Output the [X, Y] coordinate of the center of the cell containing the given text.  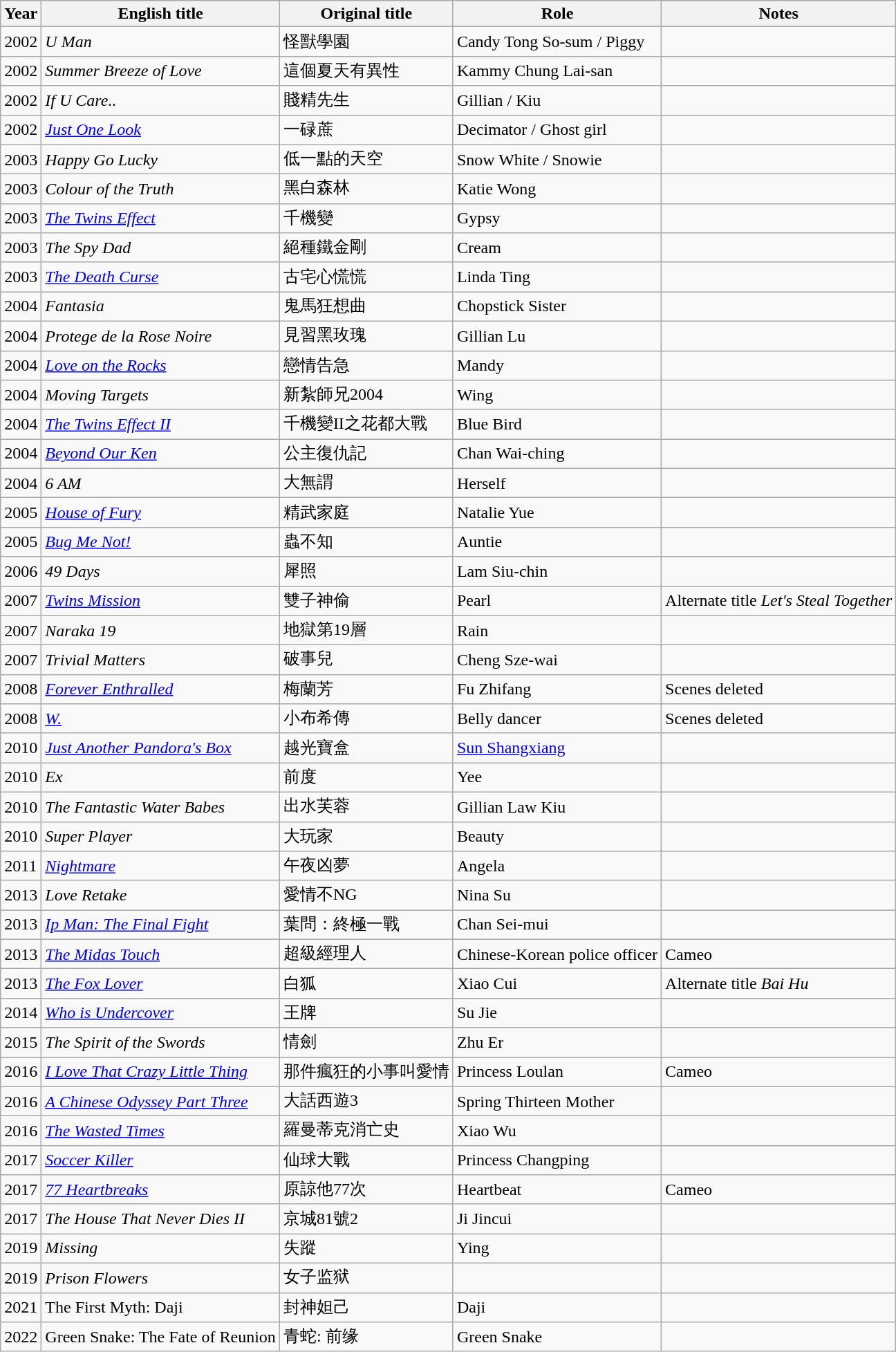
Green Snake [557, 1337]
Protege de la Rose Noire [160, 336]
Just Another Pandora's Box [160, 748]
If U Care.. [160, 101]
雙子神偷 [366, 602]
梅蘭芳 [366, 689]
English title [160, 14]
低一點的天空 [366, 159]
Who is Undercover [160, 1012]
Heartbeat [557, 1189]
羅曼蒂克消亡史 [366, 1131]
Katie Wong [557, 189]
Gillian Lu [557, 336]
Beyond Our Ken [160, 454]
Colour of the Truth [160, 189]
House of Fury [160, 513]
The House That Never Dies II [160, 1219]
Chinese-Korean police officer [557, 954]
Soccer Killer [160, 1160]
怪獸學園 [366, 41]
Love on the Rocks [160, 365]
這個夏天有異性 [366, 71]
鬼馬狂想曲 [366, 307]
The Death Curse [160, 277]
Nina Su [557, 895]
Gillian Law Kiu [557, 806]
Green Snake: The Fate of Reunion [160, 1337]
6 AM [160, 483]
Ying [557, 1249]
白狐 [366, 983]
絕種鐵金剛 [366, 248]
Chopstick Sister [557, 307]
Prison Flowers [160, 1278]
大玩家 [366, 837]
Alternate title Bai Hu [778, 983]
Cream [557, 248]
賤精先生 [366, 101]
Mandy [557, 365]
前度 [366, 777]
Chan Wai-ching [557, 454]
Decimator / Ghost girl [557, 130]
Sun Shangxiang [557, 748]
公主復仇記 [366, 454]
The Spy Dad [160, 248]
Blue Bird [557, 425]
Linda Ting [557, 277]
仙球大戰 [366, 1160]
The Fantastic Water Babes [160, 806]
49 Days [160, 571]
Alternate title Let's Steal Together [778, 602]
Wing [557, 396]
Xiao Cui [557, 983]
Year [21, 14]
Forever Enthralled [160, 689]
蟲不知 [366, 542]
失蹤 [366, 1249]
Princess Changping [557, 1160]
大話西遊3 [366, 1101]
Role [557, 14]
千機變 [366, 219]
Ip Man: The Final Fight [160, 925]
Chan Sei-mui [557, 925]
Angela [557, 866]
一碌蔗 [366, 130]
Herself [557, 483]
Summer Breeze of Love [160, 71]
破事兒 [366, 660]
The Midas Touch [160, 954]
Original title [366, 14]
U Man [160, 41]
Cheng Sze-wai [557, 660]
Naraka 19 [160, 631]
Auntie [557, 542]
Snow White / Snowie [557, 159]
Happy Go Lucky [160, 159]
青蛇: 前缘 [366, 1337]
Princess Loulan [557, 1072]
Bug Me Not! [160, 542]
The Twins Effect [160, 219]
Lam Siu-chin [557, 571]
Yee [557, 777]
Ji Jincui [557, 1219]
Super Player [160, 837]
Zhu Er [557, 1043]
Xiao Wu [557, 1131]
Natalie Yue [557, 513]
Notes [778, 14]
原諒他77次 [366, 1189]
The First Myth: Daji [160, 1307]
W. [160, 719]
Nightmare [160, 866]
新紮師兄2004 [366, 396]
Twins Mission [160, 602]
Pearl [557, 602]
The Twins Effect II [160, 425]
精武家庭 [366, 513]
Candy Tong So-sum / Piggy [557, 41]
千機變II之花都大戰 [366, 425]
愛情不NG [366, 895]
The Wasted Times [160, 1131]
Love Retake [160, 895]
超級經理人 [366, 954]
2021 [21, 1307]
2006 [21, 571]
葉問：終極一戰 [366, 925]
大無謂 [366, 483]
Ex [160, 777]
見習黑玫瑰 [366, 336]
Spring Thirteen Mother [557, 1101]
I Love That Crazy Little Thing [160, 1072]
Moving Targets [160, 396]
2022 [21, 1337]
Gypsy [557, 219]
2014 [21, 1012]
Beauty [557, 837]
王牌 [366, 1012]
Trivial Matters [160, 660]
The Fox Lover [160, 983]
Belly dancer [557, 719]
2015 [21, 1043]
情劍 [366, 1043]
京城81號2 [366, 1219]
Just One Look [160, 130]
Fu Zhifang [557, 689]
女子监狱 [366, 1278]
戀情告急 [366, 365]
The Spirit of the Swords [160, 1043]
古宅心慌慌 [366, 277]
封神妲己 [366, 1307]
那件瘋狂的小事叫愛情 [366, 1072]
午夜凶夢 [366, 866]
Kammy Chung Lai-san [557, 71]
2011 [21, 866]
越光寶盒 [366, 748]
Gillian / Kiu [557, 101]
77 Heartbreaks [160, 1189]
A Chinese Odyssey Part Three [160, 1101]
Missing [160, 1249]
地獄第19層 [366, 631]
出水芙蓉 [366, 806]
犀照 [366, 571]
Fantasia [160, 307]
小布希傳 [366, 719]
Daji [557, 1307]
Rain [557, 631]
黑白森林 [366, 189]
Su Jie [557, 1012]
